Find where the given text appears and provide that cell's center as (X, Y) coordinate. 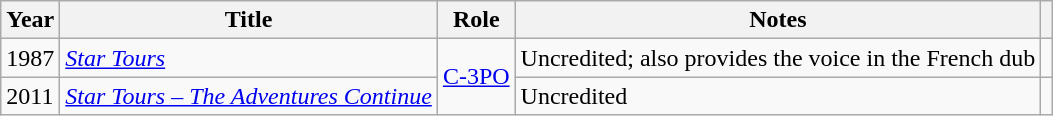
Role (476, 20)
2011 (30, 96)
Year (30, 20)
Uncredited; also provides the voice in the French dub (778, 58)
Star Tours – The Adventures Continue (249, 96)
Star Tours (249, 58)
Notes (778, 20)
C-3PO (476, 77)
Title (249, 20)
1987 (30, 58)
Uncredited (778, 96)
